Return [x, y] of the center of cell containing provided text 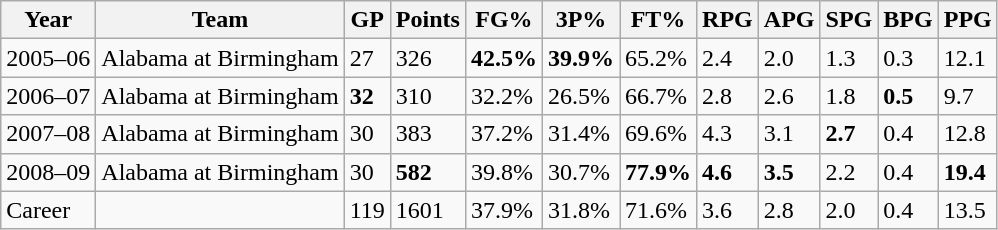
4.6 [728, 172]
310 [428, 96]
1.8 [849, 96]
1601 [428, 210]
PPG [968, 20]
2.2 [849, 172]
12.1 [968, 58]
2006–07 [48, 96]
SPG [849, 20]
3.5 [789, 172]
32 [367, 96]
FG% [504, 20]
66.7% [658, 96]
27 [367, 58]
3.6 [728, 210]
1.3 [849, 58]
2.6 [789, 96]
39.9% [580, 58]
2.4 [728, 58]
42.5% [504, 58]
77.9% [658, 172]
39.8% [504, 172]
71.6% [658, 210]
0.5 [908, 96]
Year [48, 20]
69.6% [658, 134]
30.7% [580, 172]
GP [367, 20]
2.7 [849, 134]
19.4 [968, 172]
Team [220, 20]
2005–06 [48, 58]
2007–08 [48, 134]
Points [428, 20]
4.3 [728, 134]
37.9% [504, 210]
3.1 [789, 134]
9.7 [968, 96]
65.2% [658, 58]
RPG [728, 20]
582 [428, 172]
3P% [580, 20]
26.5% [580, 96]
APG [789, 20]
326 [428, 58]
13.5 [968, 210]
0.3 [908, 58]
12.8 [968, 134]
119 [367, 210]
BPG [908, 20]
37.2% [504, 134]
32.2% [504, 96]
31.8% [580, 210]
2008–09 [48, 172]
383 [428, 134]
Career [48, 210]
31.4% [580, 134]
FT% [658, 20]
